From the cell containing the given text, extract its center point as (X, Y) coordinate. 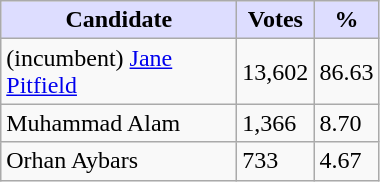
8.70 (346, 123)
1,366 (276, 123)
Candidate (119, 20)
13,602 (276, 72)
% (346, 20)
Orhan Aybars (119, 161)
Votes (276, 20)
Muhammad Alam (119, 123)
4.67 (346, 161)
(incumbent) Jane Pitfield (119, 72)
86.63 (346, 72)
733 (276, 161)
